Provide the [x, y] coordinate of the cell's center where the given text is located.  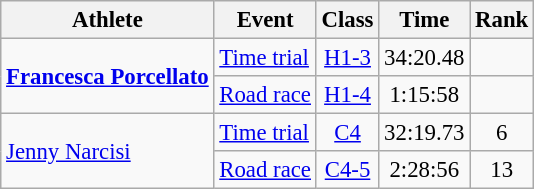
Jenny Narcisi [108, 152]
C4 [348, 133]
Event [265, 20]
H1-3 [348, 58]
34:20.48 [424, 58]
Francesca Porcellato [108, 76]
C4-5 [348, 170]
Athlete [108, 20]
Time [424, 20]
2:28:56 [424, 170]
Class [348, 20]
1:15:58 [424, 95]
6 [502, 133]
H1-4 [348, 95]
13 [502, 170]
32:19.73 [424, 133]
Rank [502, 20]
